Find where the given text appears and provide that cell's center as [x, y] coordinate. 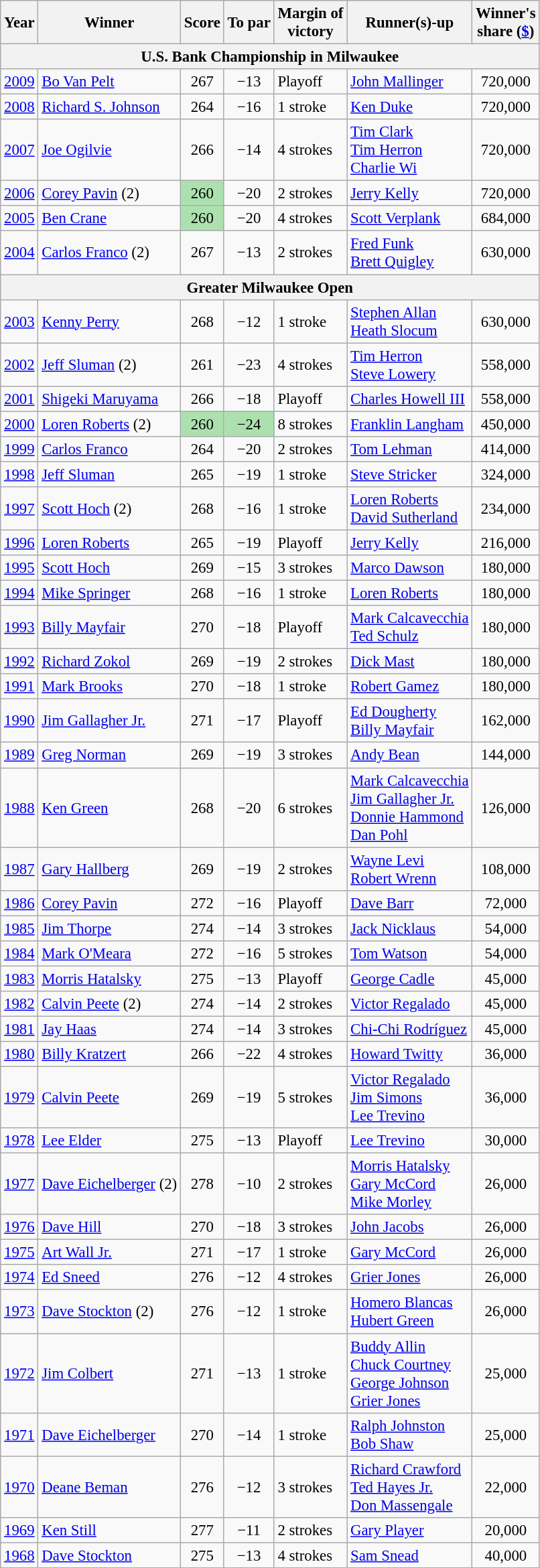
1996 [19, 543]
Ed Sneed [110, 1277]
278 [202, 1184]
144,000 [506, 756]
Mark Brooks [110, 687]
−11 [249, 1530]
Mark O'Meara [110, 954]
1979 [19, 1098]
Tom Lehman [410, 449]
John Jacobs [410, 1227]
Winner'sshare ($) [506, 23]
Billy Mayfair [110, 627]
Scott Verplank [410, 219]
George Cadle [410, 979]
1976 [19, 1227]
Tim Herron Steve Lowery [410, 364]
−24 [249, 424]
−15 [249, 568]
Howard Twitty [410, 1054]
Victor Regalado [410, 1004]
Richard Crawford Ted Hayes Jr. Don Massengale [410, 1487]
2001 [19, 399]
414,000 [506, 449]
Bo Van Pelt [110, 82]
Corey Pavin [110, 903]
Dave Barr [410, 903]
Lee Elder [110, 1141]
Lee Trevino [410, 1141]
1990 [19, 721]
Billy Kratzert [110, 1054]
1973 [19, 1311]
Jeff Sluman (2) [110, 364]
1987 [19, 869]
Richard S. Johnson [110, 107]
Dave Eichelberger (2) [110, 1184]
1984 [19, 954]
Jim Colbert [110, 1373]
1972 [19, 1373]
Homero Blancas Hubert Green [410, 1311]
684,000 [506, 219]
1991 [19, 687]
Ralph Johnston Bob Shaw [410, 1435]
Ken Green [110, 808]
450,000 [506, 424]
2002 [19, 364]
1986 [19, 903]
1998 [19, 474]
Robert Gamez [410, 687]
U.S. Bank Championship in Milwaukee [270, 57]
Chi-Chi Rodríguez [410, 1029]
Mike Springer [110, 593]
Ben Crane [110, 219]
Shigeki Maruyama [110, 399]
1970 [19, 1487]
1980 [19, 1054]
6 strokes [311, 808]
Calvin Peete (2) [110, 1004]
Tom Watson [410, 954]
Kenny Perry [110, 322]
Mark Calcavecchia Ted Schulz [410, 627]
1981 [19, 1029]
Mark Calcavecchia Jim Gallagher Jr. Donnie Hammond Dan Pohl [410, 808]
Loren Roberts David Sutherland [410, 509]
Dave Eichelberger [110, 1435]
2009 [19, 82]
Gary McCord [410, 1253]
Greater Milwaukee Open [270, 287]
Winner [110, 23]
1977 [19, 1184]
2005 [19, 219]
1971 [19, 1435]
Buddy Allin Chuck Courtney George Johnson Grier Jones [410, 1373]
Dave Stockton [110, 1555]
1974 [19, 1277]
Ken Duke [410, 107]
Carlos Franco (2) [110, 253]
216,000 [506, 543]
1997 [19, 509]
Margin ofvictory [311, 23]
Jay Haas [110, 1029]
Dave Stockton (2) [110, 1311]
162,000 [506, 721]
Marco Dawson [410, 568]
Morris Hatalsky [110, 979]
1978 [19, 1141]
1975 [19, 1253]
40,000 [506, 1555]
1982 [19, 1004]
324,000 [506, 474]
−23 [249, 364]
2006 [19, 194]
−22 [249, 1054]
Morris Hatalsky Gary McCord Mike Morley [410, 1184]
1989 [19, 756]
Ken Still [110, 1530]
Scott Hoch [110, 568]
1994 [19, 593]
1992 [19, 662]
Charles Howell III [410, 399]
Stephen Allan Heath Slocum [410, 322]
Art Wall Jr. [110, 1253]
1968 [19, 1555]
Wayne Levi Robert Wrenn [410, 869]
Year [19, 23]
30,000 [506, 1141]
234,000 [506, 509]
Fred Funk Brett Quigley [410, 253]
Gary Hallberg [110, 869]
Jeff Sluman [110, 474]
Scott Hoch (2) [110, 509]
To par [249, 23]
Andy Bean [410, 756]
Richard Zokol [110, 662]
1985 [19, 928]
Calvin Peete [110, 1098]
1983 [19, 979]
Joe Ogilvie [110, 150]
Grier Jones [410, 1277]
Jim Gallagher Jr. [110, 721]
2003 [19, 322]
−10 [249, 1184]
20,000 [506, 1530]
Deane Beman [110, 1487]
Sam Snead [410, 1555]
Victor Regalado Jim Simons Lee Trevino [410, 1098]
126,000 [506, 808]
Jack Nicklaus [410, 928]
1988 [19, 808]
Steve Stricker [410, 474]
8 strokes [311, 424]
Runner(s)-up [410, 23]
Carlos Franco [110, 449]
Corey Pavin (2) [110, 194]
2007 [19, 150]
2000 [19, 424]
1995 [19, 568]
2008 [19, 107]
261 [202, 364]
Dave Hill [110, 1227]
1999 [19, 449]
1969 [19, 1530]
2004 [19, 253]
Loren Roberts (2) [110, 424]
John Mallinger [410, 82]
Jim Thorpe [110, 928]
Franklin Langham [410, 424]
Score [202, 23]
Gary Player [410, 1530]
Greg Norman [110, 756]
Ed Dougherty Billy Mayfair [410, 721]
108,000 [506, 869]
277 [202, 1530]
Tim Clark Tim Herron Charlie Wi [410, 150]
72,000 [506, 903]
1993 [19, 627]
22,000 [506, 1487]
Dick Mast [410, 662]
